Locate the cell with the specified text and output its (X, Y) center coordinate. 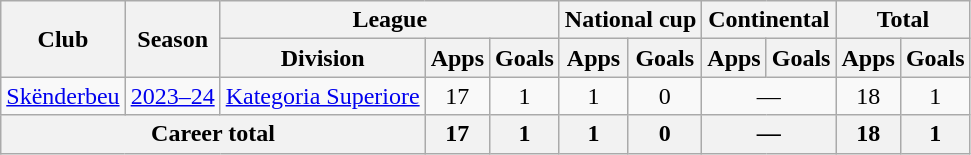
Total (903, 20)
National cup (630, 20)
Kategoria Superiore (322, 96)
Continental (769, 20)
Division (322, 58)
League (390, 20)
Season (172, 39)
Club (63, 39)
2023–24 (172, 96)
Skënderbeu (63, 96)
Career total (213, 134)
